Return [x, y] of the center of cell containing provided text 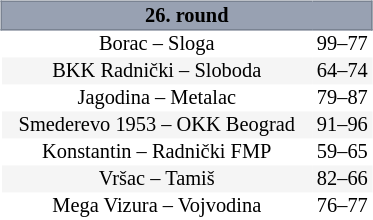
79–87 [342, 98]
26. round [186, 15]
BKK Radnički – Sloboda [156, 72]
Smederevo 1953 – OKK Beograd [156, 126]
Jagodina – Metalac [156, 98]
64–74 [342, 72]
Mega Vizura – Vojvodina [156, 206]
Vršac – Tamiš [156, 180]
Borac – Sloga [156, 44]
91–96 [342, 126]
76–77 [342, 206]
Konstantin – Radnički FMP [156, 152]
59–65 [342, 152]
99–77 [342, 44]
82–66 [342, 180]
